Locate the cell with the specified text and output its [x, y] center coordinate. 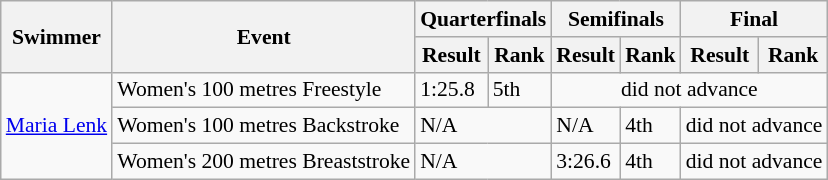
5th [520, 90]
Women's 200 metres Breaststroke [264, 162]
Maria Lenk [56, 126]
1:25.8 [451, 90]
3:26.6 [586, 162]
Event [264, 36]
Women's 100 metres Freestyle [264, 90]
Final [754, 19]
Swimmer [56, 36]
Women's 100 metres Backstroke [264, 126]
Semifinals [616, 19]
Quarterfinals [483, 19]
